Detect which cell encompasses the target text, then output its (X, Y) center coordinate. 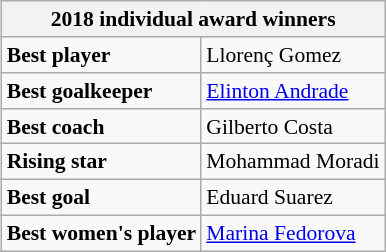
Best coach (102, 126)
Elinton Andrade (292, 91)
Best player (102, 55)
Best goalkeeper (102, 91)
Gilberto Costa (292, 126)
Best goal (102, 197)
Marina Fedorova (292, 233)
2018 individual award winners (194, 19)
Rising star (102, 162)
Best women's player (102, 233)
Mohammad Moradi (292, 162)
Eduard Suarez (292, 197)
Llorenç Gomez (292, 55)
